Detect which cell encompasses the target text, then output its [x, y] center coordinate. 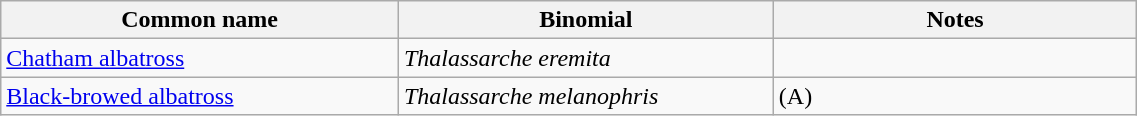
Notes [955, 20]
Thalassarche eremita [586, 58]
Common name [200, 20]
Thalassarche melanophris [586, 96]
Binomial [586, 20]
Chatham albatross [200, 58]
(A) [955, 96]
Black-browed albatross [200, 96]
